Search for the cell housing the specified text and yield its (x, y) center coordinate. 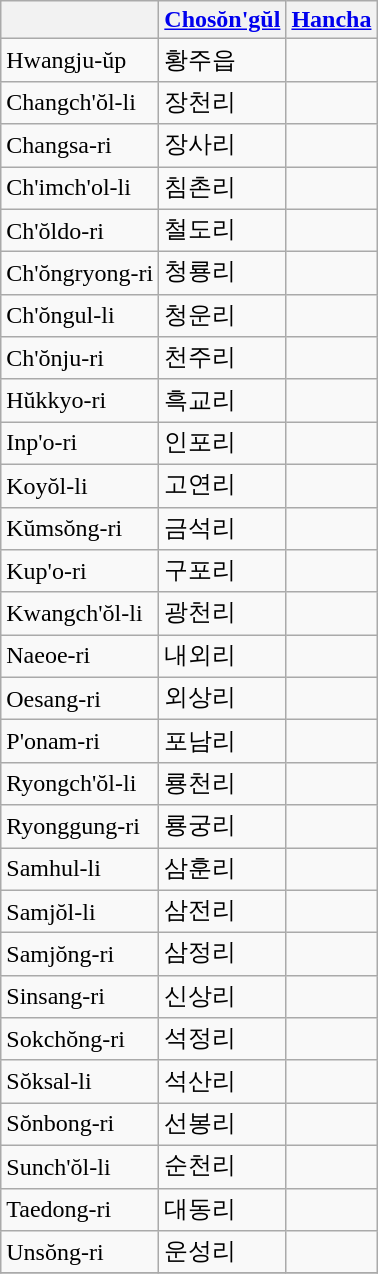
Sŏnbong-ri (80, 1124)
Oesang-ri (80, 698)
광천리 (222, 614)
Ch'ŏngul-li (80, 316)
Kŭmsŏng-ri (80, 528)
선봉리 (222, 1124)
룡천리 (222, 784)
순천리 (222, 1166)
Hwangju-ŭp (80, 60)
흑교리 (222, 400)
Hŭkkyo-ri (80, 400)
구포리 (222, 572)
Ryongch'ŏl-li (80, 784)
Changch'ŏl-li (80, 102)
Chosŏn'gŭl (222, 20)
Ch'imch'ol-li (80, 188)
P'onam-ri (80, 742)
고연리 (222, 486)
삼훈리 (222, 870)
Sŏksal-li (80, 1082)
Ryonggung-ri (80, 826)
내외리 (222, 656)
Samjŏl-li (80, 912)
Samhul-li (80, 870)
인포리 (222, 444)
철도리 (222, 230)
Hancha (332, 20)
천주리 (222, 358)
Sokchŏng-ri (80, 1040)
룡궁리 (222, 826)
Changsa-ri (80, 146)
대동리 (222, 1210)
삼정리 (222, 954)
운성리 (222, 1252)
삼전리 (222, 912)
장천리 (222, 102)
금석리 (222, 528)
Ch'ŏngryong-ri (80, 274)
Sunch'ŏl-li (80, 1166)
청운리 (222, 316)
Taedong-ri (80, 1210)
장사리 (222, 146)
Kup'o-ri (80, 572)
Unsŏng-ri (80, 1252)
포남리 (222, 742)
Sinsang-ri (80, 996)
Kwangch'ŏl-li (80, 614)
Ch'ŏldo-ri (80, 230)
Naeoe-ri (80, 656)
Samjŏng-ri (80, 954)
청룡리 (222, 274)
황주읍 (222, 60)
석정리 (222, 1040)
Inp'o-ri (80, 444)
침촌리 (222, 188)
외상리 (222, 698)
신상리 (222, 996)
석산리 (222, 1082)
Koyŏl-li (80, 486)
Ch'ŏnju-ri (80, 358)
